Output the [X, Y] coordinate of the center of the cell containing the given text.  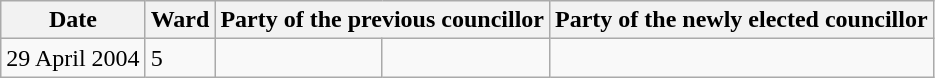
Date [73, 20]
Ward [180, 20]
5 [180, 58]
Party of the newly elected councillor [741, 20]
Party of the previous councillor [382, 20]
29 April 2004 [73, 58]
